From the cell containing the given text, extract its center point as [X, Y] coordinate. 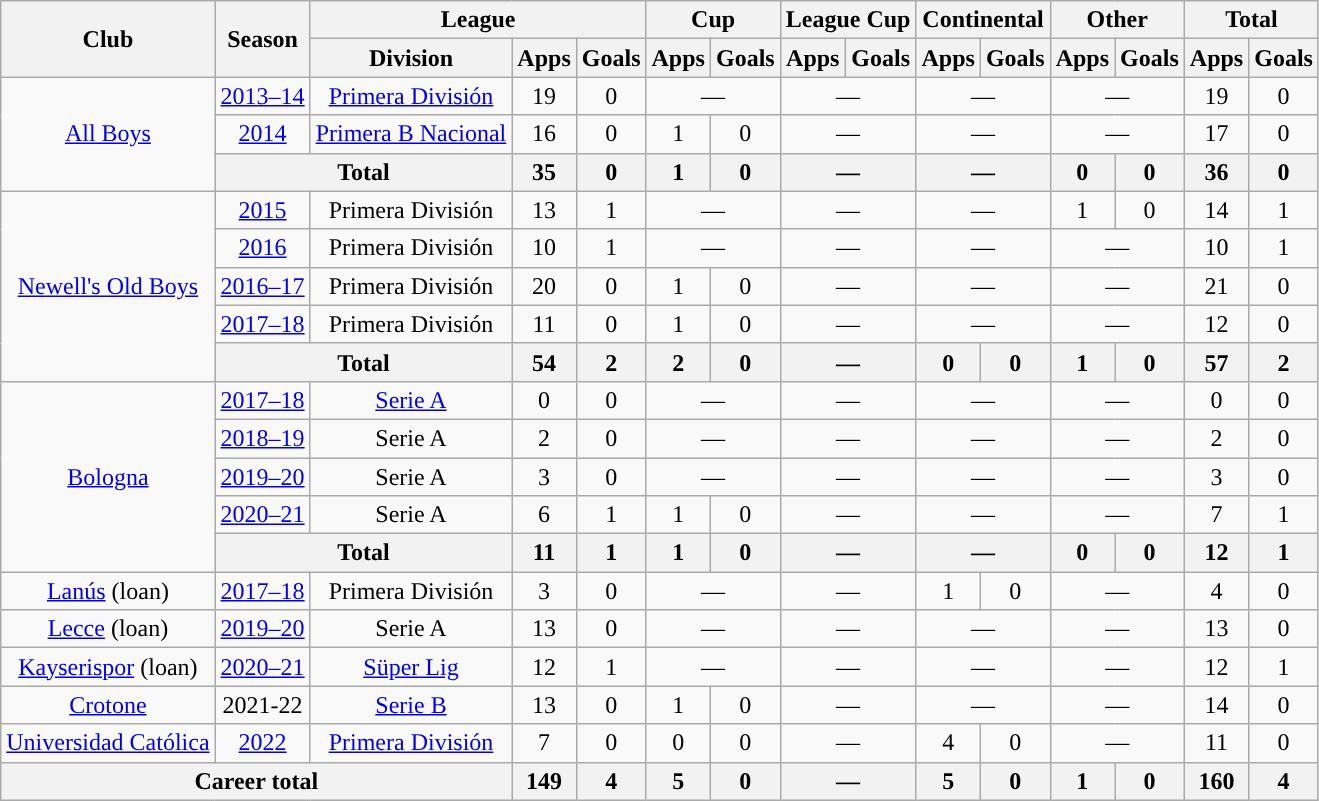
6 [544, 515]
20 [544, 286]
Continental [983, 20]
17 [1216, 134]
Crotone [108, 705]
2013–14 [262, 96]
2022 [262, 743]
Lecce (loan) [108, 629]
16 [544, 134]
35 [544, 172]
2016–17 [262, 286]
League Cup [848, 20]
Newell's Old Boys [108, 286]
2014 [262, 134]
Serie B [411, 705]
57 [1216, 362]
Universidad Católica [108, 743]
Primera B Nacional [411, 134]
21 [1216, 286]
2021-22 [262, 705]
Cup [713, 20]
Career total [256, 781]
Club [108, 39]
149 [544, 781]
160 [1216, 781]
36 [1216, 172]
2016 [262, 248]
Other [1117, 20]
Kayserispor (loan) [108, 667]
Süper Lig [411, 667]
League [478, 20]
2018–19 [262, 438]
Division [411, 58]
2015 [262, 210]
Bologna [108, 476]
All Boys [108, 134]
54 [544, 362]
Season [262, 39]
Lanús (loan) [108, 591]
